Detect which cell encompasses the target text, then output its [X, Y] center coordinate. 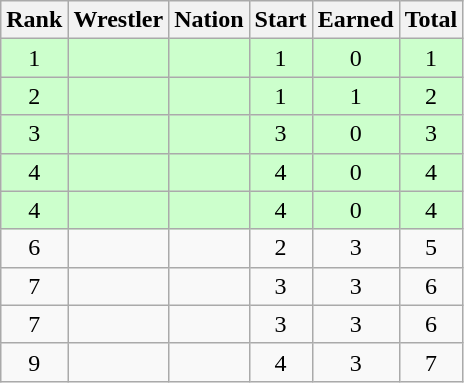
5 [431, 248]
9 [34, 362]
Nation [209, 20]
Rank [34, 20]
Earned [356, 20]
Wrestler [118, 20]
Total [431, 20]
Start [280, 20]
